For the text-containing cell, return its midpoint in [X, Y] coordinate format. 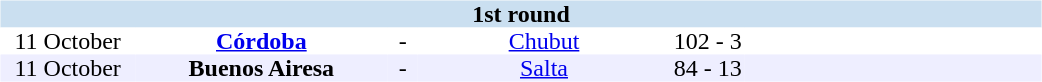
1st round [520, 14]
Córdoba [262, 42]
Chubut [544, 42]
Salta [544, 68]
84 - 13 [708, 68]
Buenos Airesa [262, 68]
102 - 3 [708, 42]
